Output the (X, Y) coordinate of the center of the cell containing the given text.  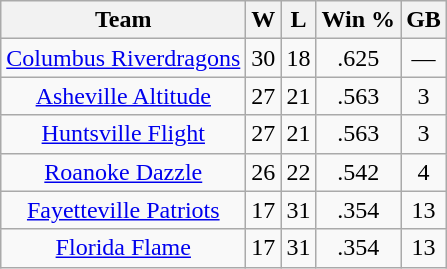
Florida Flame (124, 248)
26 (264, 172)
Asheville Altitude (124, 96)
Fayetteville Patriots (124, 210)
Roanoke Dazzle (124, 172)
Win % (358, 20)
22 (298, 172)
Columbus Riverdragons (124, 58)
4 (424, 172)
.625 (358, 58)
W (264, 20)
GB (424, 20)
30 (264, 58)
Team (124, 20)
— (424, 58)
.542 (358, 172)
Huntsville Flight (124, 134)
L (298, 20)
18 (298, 58)
